Pinpoint the cell where the given text exists, returning its [X, Y] midpoint coordinate. 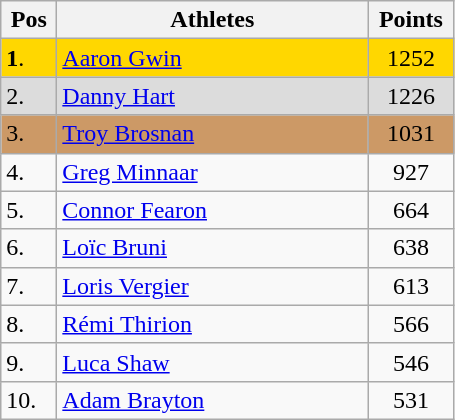
Aaron Gwin [212, 58]
566 [411, 324]
638 [411, 248]
927 [411, 172]
Greg Minnaar [212, 172]
1031 [411, 134]
546 [411, 362]
6. [29, 248]
Rémi Thirion [212, 324]
3. [29, 134]
10. [29, 400]
1226 [411, 96]
Loris Vergier [212, 286]
9. [29, 362]
1. [29, 58]
664 [411, 210]
Loïc Bruni [212, 248]
5. [29, 210]
Athletes [212, 20]
1252 [411, 58]
Troy Brosnan [212, 134]
Connor Fearon [212, 210]
613 [411, 286]
531 [411, 400]
Pos [29, 20]
Points [411, 20]
4. [29, 172]
Adam Brayton [212, 400]
2. [29, 96]
Luca Shaw [212, 362]
8. [29, 324]
Danny Hart [212, 96]
7. [29, 286]
